Return (x, y) of the center of cell containing provided text 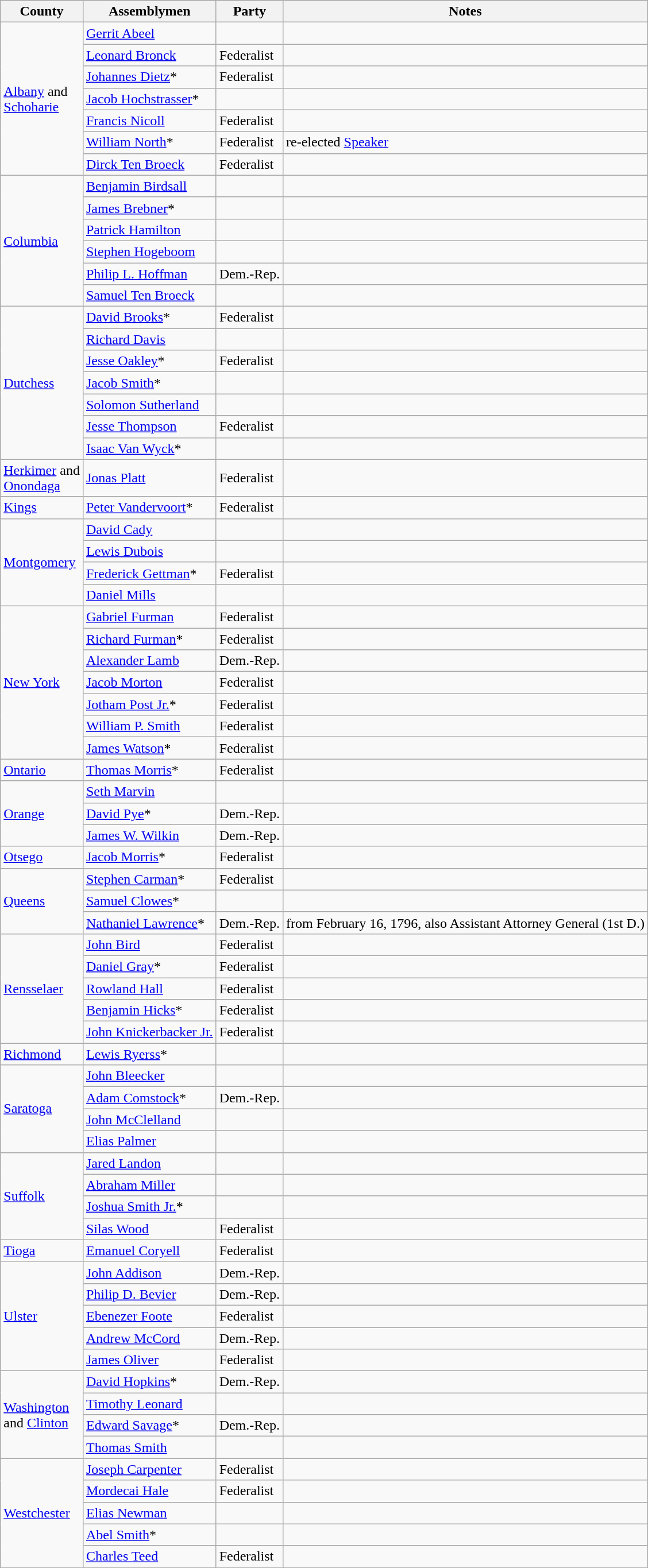
Orange (42, 814)
John McClelland (149, 1120)
Ulster (42, 1316)
Washington and Clinton (42, 1415)
Thomas Morris* (149, 770)
Columbia (42, 241)
Richmond (42, 1054)
Thomas Smith (149, 1447)
Daniel Mills (149, 595)
William P. Smith (149, 726)
Johannes Dietz* (149, 77)
Philip D. Bevier (149, 1294)
Richard Davis (149, 339)
Francis Nicoll (149, 121)
Jesse Thompson (149, 427)
John Addison (149, 1272)
Rensselaer (42, 988)
James Oliver (149, 1360)
County (42, 11)
Ebenezer Foote (149, 1316)
Daniel Gray* (149, 966)
Benjamin Birdsall (149, 186)
Timothy Leonard (149, 1404)
John Bird (149, 944)
Peter Vandervoort* (149, 508)
re-elected Speaker (465, 142)
Jacob Morris* (149, 857)
Herkimer and Onondaga (42, 478)
James W. Wilkin (149, 835)
Joseph Carpenter (149, 1469)
Queens (42, 901)
Ontario (42, 770)
Jacob Morton (149, 683)
Notes (465, 11)
Jotham Post Jr.* (149, 704)
Leonard Bronck (149, 55)
James Brebner* (149, 208)
Joshua Smith Jr.* (149, 1207)
Emanuel Coryell (149, 1250)
Patrick Hamilton (149, 230)
Nathaniel Lawrence* (149, 923)
from February 16, 1796, also Assistant Attorney General (1st D.) (465, 923)
Silas Wood (149, 1229)
Jesse Oakley* (149, 361)
William North* (149, 142)
Assemblymen (149, 11)
Samuel Ten Broeck (149, 296)
Philip L. Hoffman (149, 274)
Adam Comstock* (149, 1098)
Charles Teed (149, 1557)
New York (42, 682)
Dirck Ten Broeck (149, 164)
Stephen Hogeboom (149, 251)
Montgomery (42, 562)
David Hopkins* (149, 1382)
Lewis Dubois (149, 551)
Elias Palmer (149, 1141)
Solomon Sutherland (149, 405)
David Cady (149, 529)
Gabriel Furman (149, 617)
Westchester (42, 1513)
John Knickerbacker Jr. (149, 1032)
Suffolk (42, 1196)
Gerrit Abeel (149, 33)
David Brooks* (149, 318)
Abel Smith* (149, 1535)
Edward Savage* (149, 1426)
Abraham Miller (149, 1185)
Elias Newman (149, 1513)
Otsego (42, 857)
Lewis Ryerss* (149, 1054)
Benjamin Hicks* (149, 1011)
Jared Landon (149, 1163)
Isaac Van Wyck* (149, 448)
Party (249, 11)
Jonas Platt (149, 478)
Saratoga (42, 1109)
Samuel Clowes* (149, 901)
Rowland Hall (149, 988)
Mordecai Hale (149, 1491)
Jacob Hochstrasser* (149, 99)
Dutchess (42, 383)
Kings (42, 508)
James Watson* (149, 748)
Jacob Smith* (149, 383)
Frederick Gettman* (149, 573)
Stephen Carman* (149, 879)
Andrew McCord (149, 1338)
Albany and Schoharie (42, 99)
Richard Furman* (149, 639)
John Bleecker (149, 1076)
Tioga (42, 1250)
Alexander Lamb (149, 661)
Seth Marvin (149, 792)
David Pye* (149, 814)
